Determine the (x, y) coordinate at the center of the cell enclosing the given text.  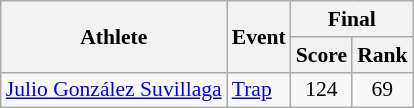
Event (259, 36)
Rank (382, 55)
124 (322, 90)
Athlete (114, 36)
Julio González Suvillaga (114, 90)
Final (352, 19)
69 (382, 90)
Score (322, 55)
Trap (259, 90)
